Determine the [X, Y] coordinate at the center of the cell enclosing the given text.  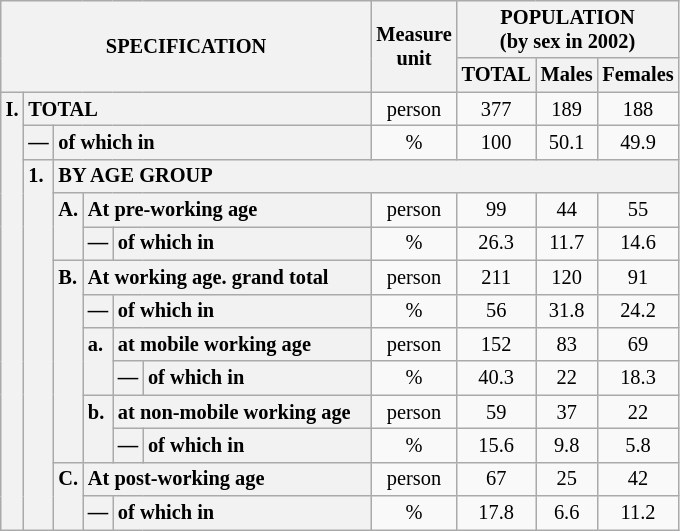
at mobile working age [242, 344]
69 [638, 344]
44 [567, 210]
37 [567, 412]
6.6 [567, 513]
at non-mobile working age [242, 412]
Measure unit [414, 46]
91 [638, 277]
C. [68, 496]
188 [638, 109]
100 [496, 142]
67 [496, 479]
26.3 [496, 243]
At post-working age [227, 479]
9.8 [567, 445]
25 [567, 479]
B. [68, 361]
50.1 [567, 142]
11.7 [567, 243]
56 [496, 311]
Females [638, 75]
5.8 [638, 445]
55 [638, 210]
At working age. grand total [227, 277]
18.3 [638, 378]
At pre-working age [227, 210]
59 [496, 412]
SPECIFICATION [186, 46]
a. [98, 360]
189 [567, 109]
42 [638, 479]
211 [496, 277]
31.8 [567, 311]
40.3 [496, 378]
120 [567, 277]
A. [68, 226]
BY AGE GROUP [366, 176]
99 [496, 210]
1. [38, 344]
152 [496, 344]
POPULATION (by sex in 2002) [568, 29]
83 [567, 344]
17.8 [496, 513]
b. [98, 428]
I. [12, 311]
24.2 [638, 311]
Males [567, 75]
15.6 [496, 445]
49.9 [638, 142]
11.2 [638, 513]
377 [496, 109]
14.6 [638, 243]
